For the text-containing cell, return its midpoint in [X, Y] coordinate format. 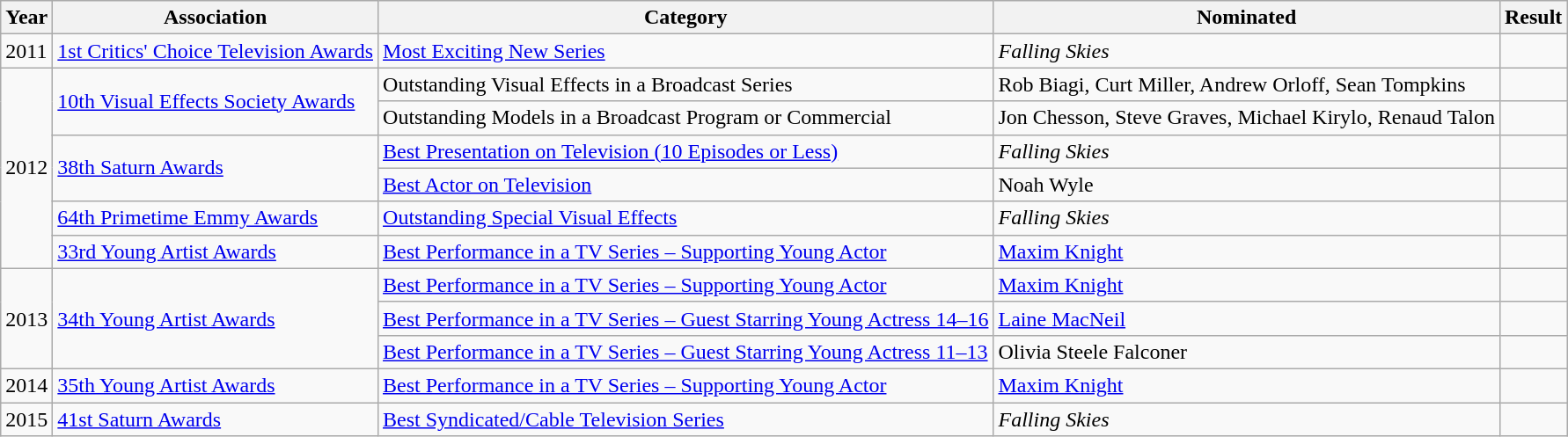
Outstanding Visual Effects in a Broadcast Series [686, 84]
Outstanding Models in a Broadcast Program or Commercial [686, 118]
35th Young Artist Awards [216, 385]
Outstanding Special Visual Effects [686, 218]
Noah Wyle [1247, 185]
Result [1533, 18]
41st Saturn Awards [216, 419]
Best Presentation on Television (10 Episodes or Less) [686, 151]
Nominated [1247, 18]
Best Syndicated/Cable Television Series [686, 419]
Olivia Steele Falconer [1247, 352]
33rd Young Artist Awards [216, 251]
64th Primetime Emmy Awards [216, 218]
Most Exciting New Series [686, 51]
Year [26, 18]
38th Saturn Awards [216, 168]
10th Visual Effects Society Awards [216, 101]
Category [686, 18]
Best Actor on Television [686, 185]
2012 [26, 168]
Best Performance in a TV Series – Guest Starring Young Actress 11–13 [686, 352]
1st Critics' Choice Television Awards [216, 51]
34th Young Artist Awards [216, 318]
2015 [26, 419]
Rob Biagi, Curt Miller, Andrew Orloff, Sean Tompkins [1247, 84]
Jon Chesson, Steve Graves, Michael Kirylo, Renaud Talon [1247, 118]
2011 [26, 51]
2014 [26, 385]
Laine MacNeil [1247, 318]
2013 [26, 318]
Association [216, 18]
Best Performance in a TV Series – Guest Starring Young Actress 14–16 [686, 318]
